Find where the given text appears and provide that cell's center as (x, y) coordinate. 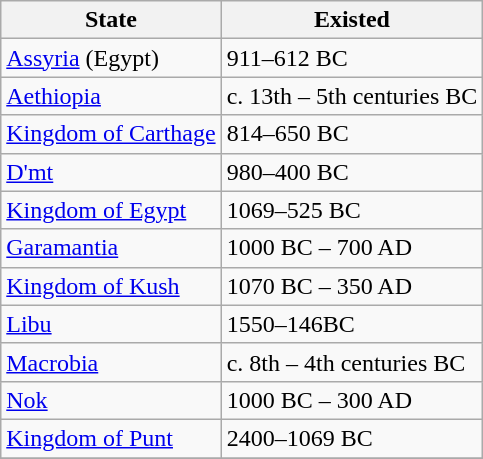
Macrobia (111, 362)
Kingdom of Punt (111, 438)
Kingdom of Egypt (111, 210)
Kingdom of Carthage (111, 134)
Garamantia (111, 248)
D'mt (111, 172)
Libu (111, 324)
Aethiopia (111, 96)
911–612 BC (352, 58)
2400–1069 BC (352, 438)
State (111, 20)
Kingdom of Kush (111, 286)
c. 13th – 5th centuries BC (352, 96)
1069–525 BC (352, 210)
814–650 BC (352, 134)
Nok (111, 400)
1000 BC – 700 AD (352, 248)
c. 8th – 4th centuries BC (352, 362)
Assyria (Egypt) (111, 58)
1550–146BC (352, 324)
Existed (352, 20)
980–400 BC (352, 172)
1000 BC – 300 AD (352, 400)
1070 BC – 350 AD (352, 286)
